Scan for the cell matching the given text and deliver its [x, y] coordinate at center. 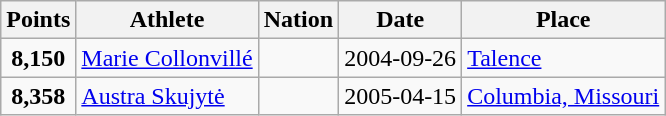
Talence [564, 58]
Nation [298, 20]
Points [38, 20]
8,150 [38, 58]
Austra Skujytė [167, 96]
Place [564, 20]
Athlete [167, 20]
8,358 [38, 96]
2004-09-26 [400, 58]
Marie Collonvillé [167, 58]
Date [400, 20]
Columbia, Missouri [564, 96]
2005-04-15 [400, 96]
